Output the [x, y] coordinate of the center of the cell containing the given text.  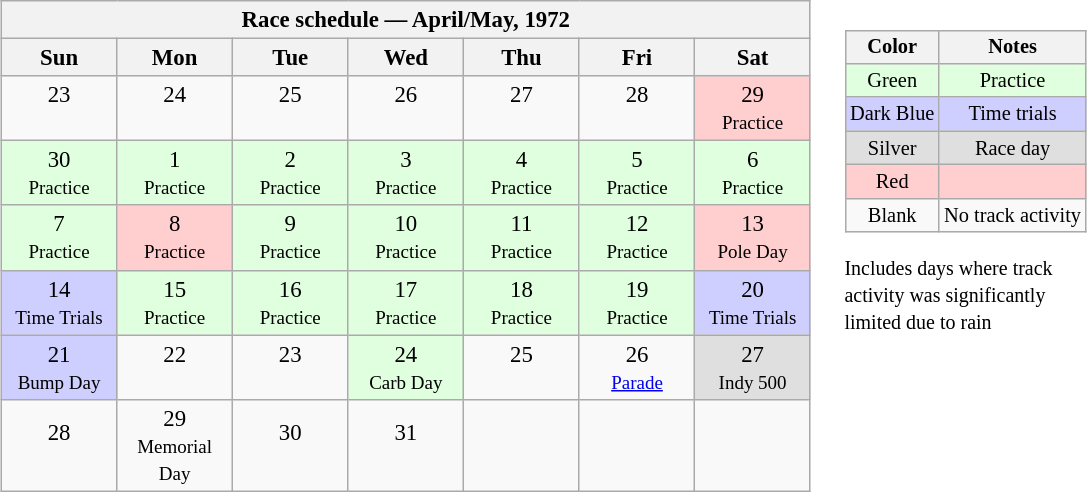
15Practice [175, 302]
6Practice [753, 174]
24Carb Day [406, 368]
16Practice [290, 302]
10Practice [406, 238]
24 [175, 108]
Sun [59, 58]
14Time Trials [59, 302]
26Parade [637, 368]
3Practice [406, 174]
1Practice [175, 174]
27 [522, 108]
Race schedule — April/May, 1972 [406, 20]
2Practice [290, 174]
11Practice [522, 238]
20Time Trials [753, 302]
21Bump Day [59, 368]
Notes [1012, 47]
Sat [753, 58]
8Practice [175, 238]
Race day [1012, 148]
19Practice [637, 302]
9Practice [290, 238]
27Indy 500 [753, 368]
18Practice [522, 302]
13Pole Day [753, 238]
Blank [892, 215]
Silver [892, 148]
Practice [1012, 81]
5Practice [637, 174]
4Practice [522, 174]
Tue [290, 58]
Thu [522, 58]
Color [892, 47]
30 [290, 445]
Time trials [1012, 114]
Mon [175, 58]
29Practice [753, 108]
22 [175, 368]
30Practice [59, 174]
Fri [637, 58]
Red [892, 182]
17Practice [406, 302]
7Practice [59, 238]
Green [892, 81]
12Practice [637, 238]
Dark Blue [892, 114]
26 [406, 108]
29Memorial Day [175, 445]
No track activity [1012, 215]
31 [406, 445]
Wed [406, 58]
